Identify which cell holds the provided text, then report its (X, Y) central coordinate. 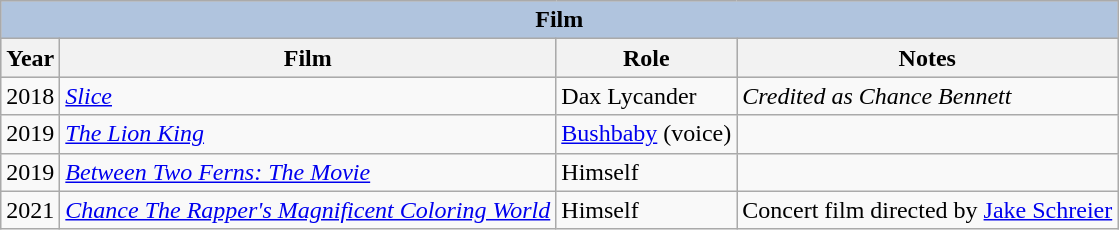
The Lion King (308, 134)
Credited as Chance Bennett (928, 96)
Chance The Rapper's Magnificent Coloring World (308, 210)
2018 (30, 96)
Bushbaby (voice) (646, 134)
2021 (30, 210)
Concert film directed by Jake Schreier (928, 210)
Role (646, 58)
Notes (928, 58)
Slice (308, 96)
Dax Lycander (646, 96)
Between Two Ferns: The Movie (308, 172)
Year (30, 58)
